From the cell containing the given text, extract its center point as [X, Y] coordinate. 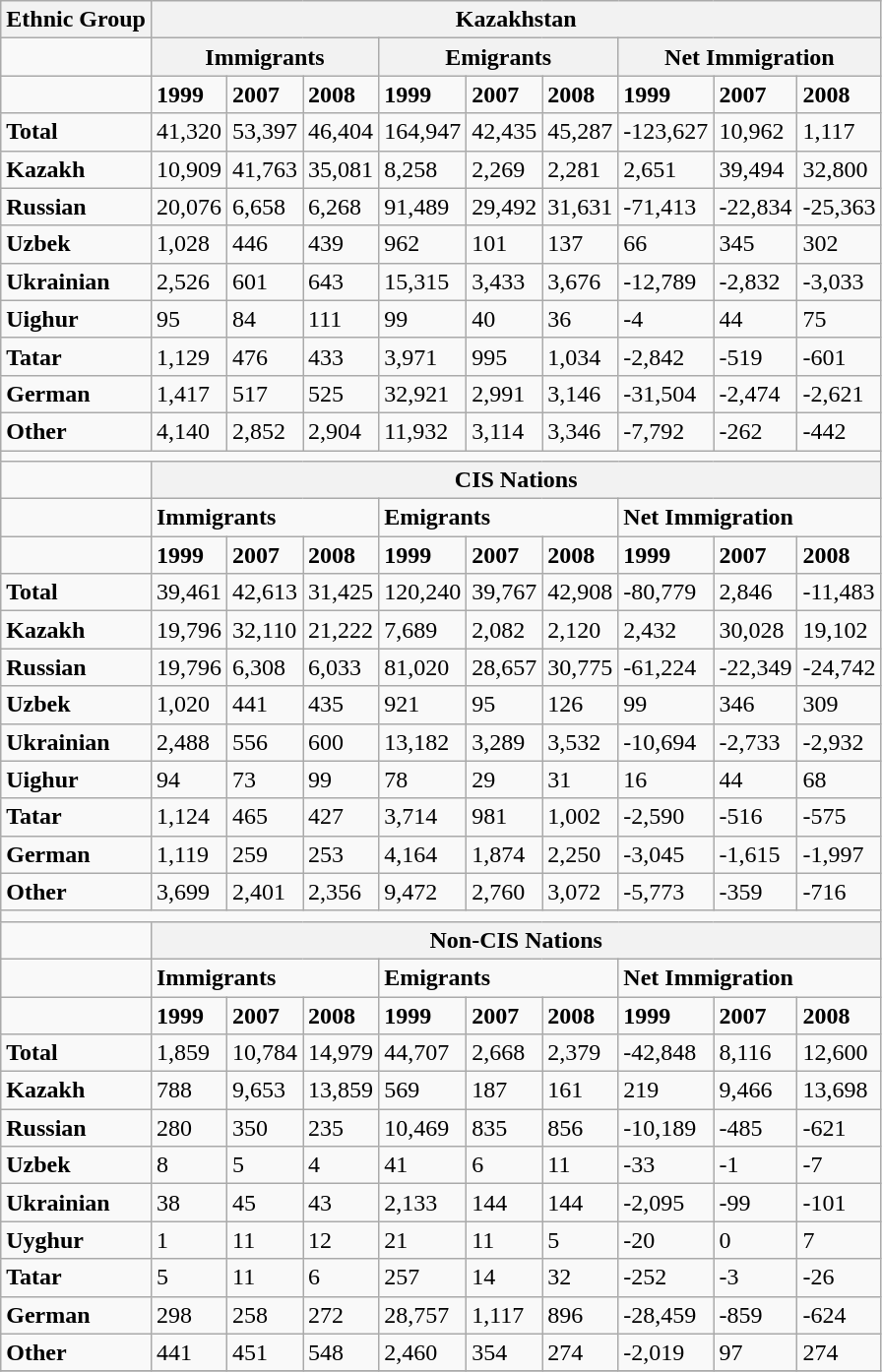
2,356 [341, 892]
2,760 [504, 892]
-2,590 [665, 817]
45 [264, 1203]
-20 [665, 1240]
Uyghur [77, 1240]
75 [839, 319]
-1,615 [756, 854]
-24,742 [839, 667]
45,287 [581, 132]
11,932 [423, 431]
31 [581, 780]
-2,621 [839, 394]
-519 [756, 356]
15,315 [423, 281]
253 [341, 854]
32,921 [423, 394]
-2,474 [756, 394]
-42,848 [665, 1053]
643 [341, 281]
32 [581, 1278]
-11,483 [839, 592]
2,668 [504, 1053]
30,028 [756, 630]
280 [189, 1128]
3,714 [423, 817]
-2,832 [756, 281]
12,600 [839, 1053]
1 [189, 1240]
21,222 [341, 630]
9,466 [756, 1091]
161 [581, 1091]
-2,842 [665, 356]
97 [756, 1352]
1,124 [189, 817]
9,472 [423, 892]
41,763 [264, 169]
2,991 [504, 394]
-624 [839, 1315]
3,072 [581, 892]
78 [423, 780]
-7 [839, 1165]
-601 [839, 356]
-485 [756, 1128]
4,164 [423, 854]
10,469 [423, 1128]
525 [341, 394]
14 [504, 1278]
1,119 [189, 854]
451 [264, 1352]
53,397 [264, 132]
20,076 [189, 207]
517 [264, 394]
30,775 [581, 667]
2,379 [581, 1053]
42,613 [264, 592]
41,320 [189, 132]
-71,413 [665, 207]
4 [341, 1165]
3,699 [189, 892]
187 [504, 1091]
-252 [665, 1278]
14,979 [341, 1053]
84 [264, 319]
1,417 [189, 394]
137 [581, 244]
1,129 [189, 356]
32,800 [839, 169]
856 [581, 1128]
3,971 [423, 356]
-3,033 [839, 281]
68 [839, 780]
2,269 [504, 169]
465 [264, 817]
39,461 [189, 592]
36 [581, 319]
38 [189, 1203]
-25,363 [839, 207]
-101 [839, 1203]
556 [264, 742]
446 [264, 244]
3,532 [581, 742]
569 [423, 1091]
2,651 [665, 169]
835 [504, 1128]
272 [341, 1315]
601 [264, 281]
-10,189 [665, 1128]
21 [423, 1240]
7,689 [423, 630]
235 [341, 1128]
439 [341, 244]
44,707 [423, 1053]
350 [264, 1128]
-33 [665, 1165]
-716 [839, 892]
896 [581, 1315]
2,120 [581, 630]
10,909 [189, 169]
-2,932 [839, 742]
111 [341, 319]
8,116 [756, 1053]
-1 [756, 1165]
28,757 [423, 1315]
91,489 [423, 207]
-1,997 [839, 854]
-7,792 [665, 431]
2,526 [189, 281]
16 [665, 780]
3,289 [504, 742]
29,492 [504, 207]
346 [756, 705]
427 [341, 817]
962 [423, 244]
40 [504, 319]
-621 [839, 1128]
Kazakhstan [516, 20]
2,250 [581, 854]
-99 [756, 1203]
13,859 [341, 1091]
29 [504, 780]
-3,045 [665, 854]
-3 [756, 1278]
31,631 [581, 207]
-12,789 [665, 281]
-26 [839, 1278]
1,034 [581, 356]
1,020 [189, 705]
6,658 [264, 207]
41 [423, 1165]
302 [839, 244]
-4 [665, 319]
CIS Nations [516, 480]
309 [839, 705]
7 [839, 1240]
-262 [756, 431]
2,133 [423, 1203]
3,676 [581, 281]
548 [341, 1352]
-2,733 [756, 742]
600 [341, 742]
-2,019 [665, 1352]
43 [341, 1203]
-123,627 [665, 132]
433 [341, 356]
-359 [756, 892]
81,020 [423, 667]
31,425 [341, 592]
126 [581, 705]
Non-CIS Nations [516, 940]
-22,834 [756, 207]
995 [504, 356]
-31,504 [665, 394]
354 [504, 1352]
298 [189, 1315]
39,494 [756, 169]
2,281 [581, 169]
-22,349 [756, 667]
8 [189, 1165]
Ethnic Group [77, 20]
788 [189, 1091]
120,240 [423, 592]
2,846 [756, 592]
219 [665, 1091]
981 [504, 817]
-575 [839, 817]
1,028 [189, 244]
2,852 [264, 431]
435 [341, 705]
-10,694 [665, 742]
9,653 [264, 1091]
101 [504, 244]
0 [756, 1240]
3,114 [504, 431]
6,268 [341, 207]
3,146 [581, 394]
46,404 [341, 132]
-442 [839, 431]
257 [423, 1278]
35,081 [341, 169]
10,784 [264, 1053]
3,346 [581, 431]
259 [264, 854]
32,110 [264, 630]
73 [264, 780]
1,874 [504, 854]
12 [341, 1240]
-80,779 [665, 592]
6,033 [341, 667]
2,432 [665, 630]
-61,224 [665, 667]
42,908 [581, 592]
8,258 [423, 169]
2,460 [423, 1352]
19,102 [839, 630]
28,657 [504, 667]
-5,773 [665, 892]
42,435 [504, 132]
6,308 [264, 667]
1,002 [581, 817]
2,904 [341, 431]
2,082 [504, 630]
4,140 [189, 431]
-28,459 [665, 1315]
921 [423, 705]
-2,095 [665, 1203]
39,767 [504, 592]
164,947 [423, 132]
345 [756, 244]
258 [264, 1315]
2,401 [264, 892]
13,698 [839, 1091]
3,433 [504, 281]
1,859 [189, 1053]
476 [264, 356]
2,488 [189, 742]
-516 [756, 817]
94 [189, 780]
10,962 [756, 132]
66 [665, 244]
-859 [756, 1315]
13,182 [423, 742]
